Scan for the cell matching the given text and deliver its (x, y) coordinate at center. 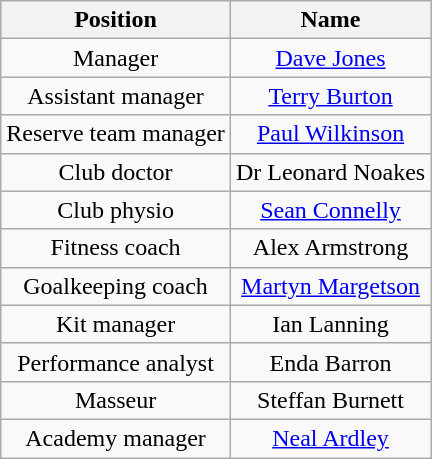
Academy manager (116, 438)
Martyn Margetson (330, 286)
Position (116, 20)
Terry Burton (330, 96)
Name (330, 20)
Reserve team manager (116, 134)
Dr Leonard Noakes (330, 172)
Masseur (116, 400)
Steffan Burnett (330, 400)
Performance analyst (116, 362)
Assistant manager (116, 96)
Paul Wilkinson (330, 134)
Neal Ardley (330, 438)
Dave Jones (330, 58)
Club doctor (116, 172)
Sean Connelly (330, 210)
Manager (116, 58)
Fitness coach (116, 248)
Kit manager (116, 324)
Alex Armstrong (330, 248)
Goalkeeping coach (116, 286)
Ian Lanning (330, 324)
Club physio (116, 210)
Enda Barron (330, 362)
